Return the [x, y] coordinate for the center point of the cell that contains the specified text.  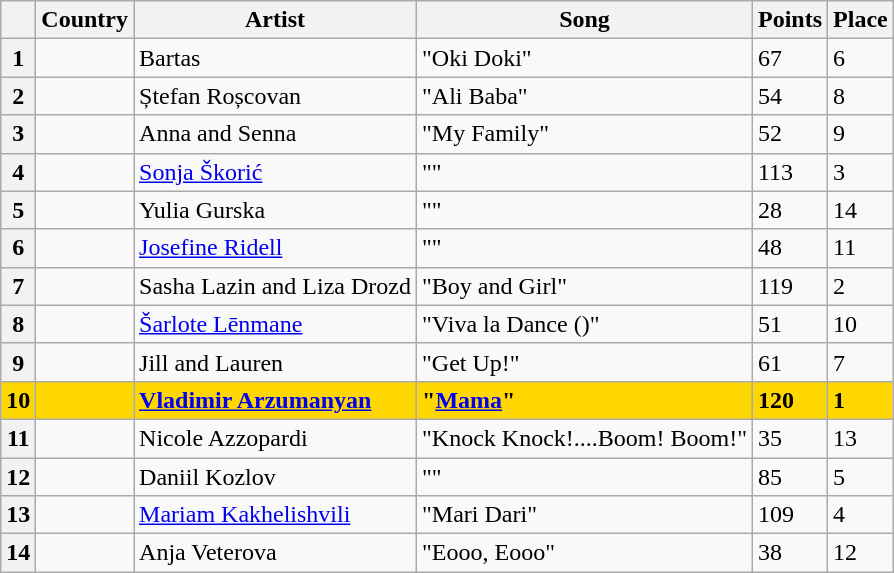
"Oki Doki" [585, 58]
38 [790, 553]
109 [790, 515]
Mariam Kakhelishvili [276, 515]
113 [790, 172]
51 [790, 324]
"Knock Knock!....Boom! Boom!" [585, 438]
Ștefan Roșcovan [276, 96]
"Mama" [585, 400]
61 [790, 362]
120 [790, 400]
"My Family" [585, 134]
Sonja Škorić [276, 172]
"Get Up!" [585, 362]
"Boy and Girl" [585, 286]
Josefine Ridell [276, 248]
Nicole Azzopardi [276, 438]
Jill and Lauren [276, 362]
"Viva la Dance ()" [585, 324]
Anna and Senna [276, 134]
"Ali Baba" [585, 96]
48 [790, 248]
85 [790, 477]
35 [790, 438]
Šarlote Lēnmane [276, 324]
"Mari Dari" [585, 515]
Country [85, 20]
67 [790, 58]
28 [790, 210]
Artist [276, 20]
Bartas [276, 58]
54 [790, 96]
Daniil Kozlov [276, 477]
Points [790, 20]
Yulia Gurska [276, 210]
"Еооо, Еооо" [585, 553]
Anja Veterova [276, 553]
Vladimir Arzumanyan [276, 400]
119 [790, 286]
52 [790, 134]
Song [585, 20]
Place [861, 20]
Sasha Lazin and Liza Drozd [276, 286]
